Return the (x, y) coordinate for the center point of the cell that contains the specified text.  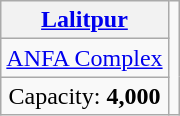
Lalitpur (84, 20)
ANFA Complex (84, 58)
Capacity: 4,000 (84, 96)
